Scan for the cell matching the given text and deliver its (X, Y) coordinate at center. 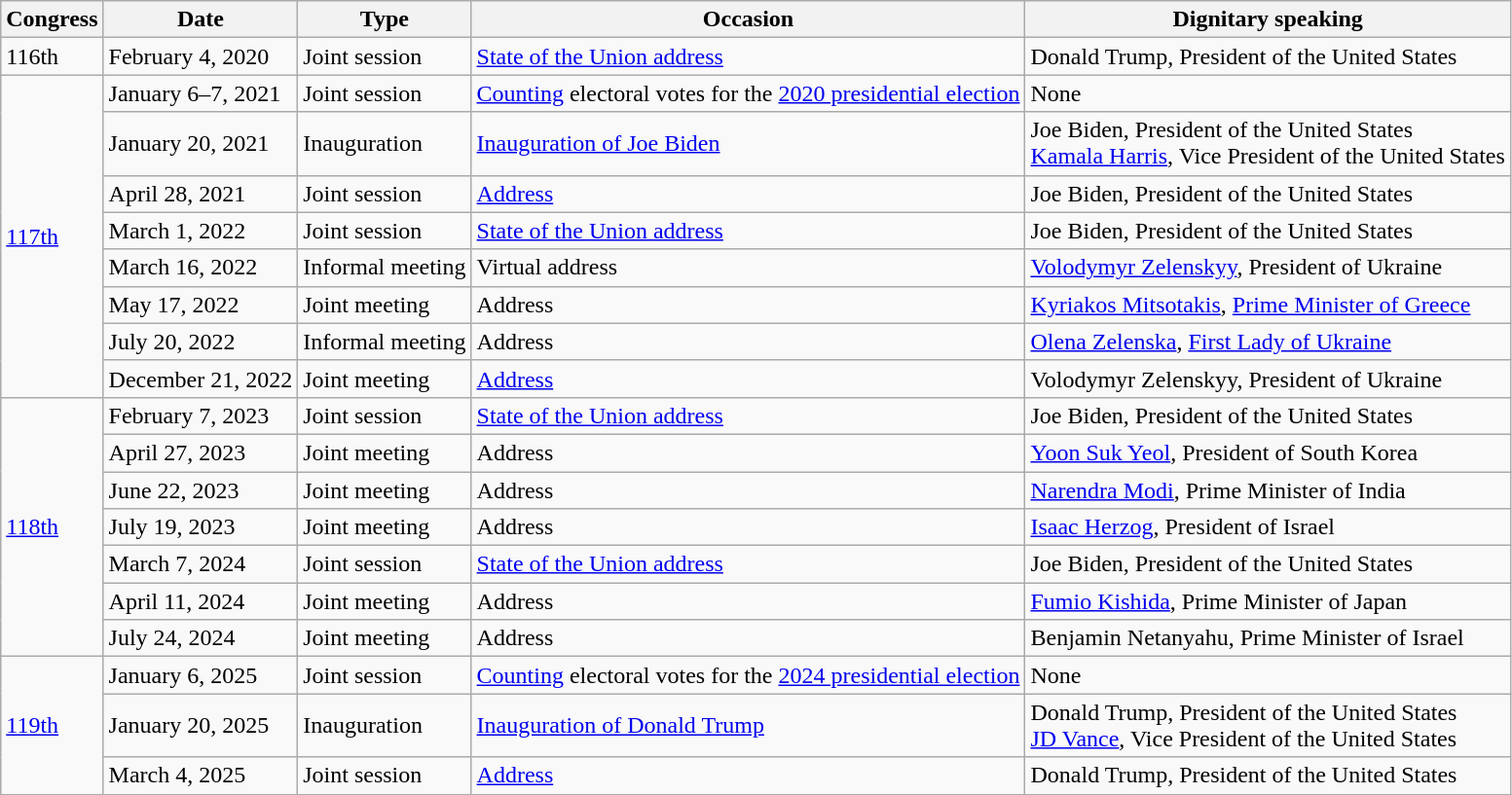
Counting electoral votes for the 2020 presidential election (748, 93)
June 22, 2023 (201, 489)
April 28, 2021 (201, 194)
December 21, 2022 (201, 379)
July 19, 2023 (201, 527)
Date (201, 19)
119th (53, 726)
Kyriakos Mitsotakis, Prime Minister of Greece (1268, 305)
Donald Trump, President of the United StatesJD Vance, Vice President of the United States (1268, 726)
Virtual address (748, 268)
May 17, 2022 (201, 305)
Occasion (748, 19)
January 6–7, 2021 (201, 93)
February 7, 2023 (201, 416)
Fumio Kishida, Prime Minister of Japan (1268, 601)
Congress (53, 19)
March 7, 2024 (201, 564)
118th (53, 526)
116th (53, 56)
Dignitary speaking (1268, 19)
Type (385, 19)
Yoon Suk Yeol, President of South Korea (1268, 452)
July 24, 2024 (201, 638)
February 4, 2020 (201, 56)
January 20, 2021 (201, 144)
Inauguration of Joe Biden (748, 144)
July 20, 2022 (201, 342)
Inauguration of Donald Trump (748, 726)
117th (53, 236)
March 16, 2022 (201, 268)
January 6, 2025 (201, 675)
Counting electoral votes for the 2024 presidential election (748, 675)
March 1, 2022 (201, 231)
April 11, 2024 (201, 601)
Benjamin Netanyahu, Prime Minister of Israel (1268, 638)
Narendra Modi, Prime Minister of India (1268, 489)
Joe Biden, President of the United StatesKamala Harris, Vice President of the United States (1268, 144)
Olena Zelenska, First Lady of Ukraine (1268, 342)
April 27, 2023 (201, 452)
Isaac Herzog, President of Israel (1268, 527)
January 20, 2025 (201, 726)
March 4, 2025 (201, 776)
